Scan for the cell matching the given text and deliver its (X, Y) coordinate at center. 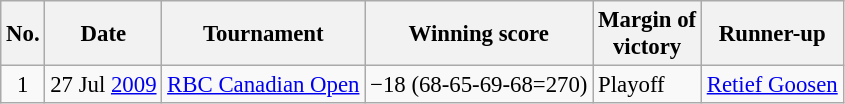
Playoff (648, 85)
1 (23, 85)
Retief Goosen (772, 85)
Tournament (264, 34)
Margin ofvictory (648, 34)
RBC Canadian Open (264, 85)
Winning score (479, 34)
27 Jul 2009 (104, 85)
Date (104, 34)
Runner-up (772, 34)
−18 (68-65-69-68=270) (479, 85)
No. (23, 34)
